Search for the cell housing the specified text and yield its (X, Y) center coordinate. 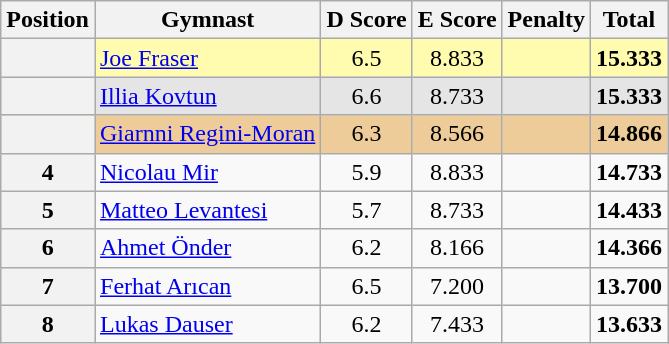
Joe Fraser (207, 58)
5 (48, 210)
Gymnast (207, 20)
8.566 (457, 134)
Giarnni Regini-Moran (207, 134)
7 (48, 286)
Matteo Levantesi (207, 210)
8 (48, 324)
6 (48, 248)
6.6 (366, 96)
14.866 (628, 134)
Total (628, 20)
D Score (366, 20)
14.433 (628, 210)
14.733 (628, 172)
Nicolau Mir (207, 172)
Ferhat Arıcan (207, 286)
13.633 (628, 324)
7.433 (457, 324)
Illia Kovtun (207, 96)
13.700 (628, 286)
Penalty (546, 20)
Lukas Dauser (207, 324)
5.9 (366, 172)
6.3 (366, 134)
14.366 (628, 248)
5.7 (366, 210)
4 (48, 172)
E Score (457, 20)
7.200 (457, 286)
Position (48, 20)
Ahmet Önder (207, 248)
8.166 (457, 248)
